Return the (X, Y) coordinate for the center point of the cell that contains the specified text.  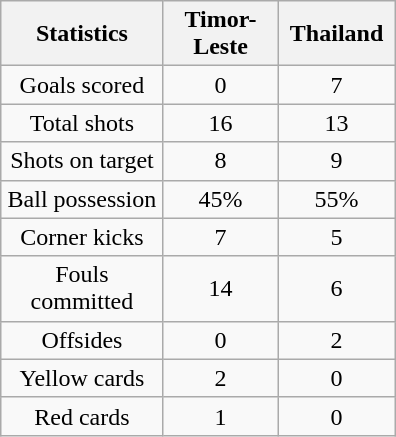
9 (337, 161)
16 (220, 123)
6 (337, 288)
8 (220, 161)
Corner kicks (82, 237)
14 (220, 288)
55% (337, 199)
Offsides (82, 340)
Goals scored (82, 85)
Thailand (337, 34)
Ball possession (82, 199)
Yellow cards (82, 378)
Timor-Leste (220, 34)
Shots on target (82, 161)
45% (220, 199)
13 (337, 123)
Total shots (82, 123)
5 (337, 237)
Red cards (82, 416)
1 (220, 416)
Fouls committed (82, 288)
Statistics (82, 34)
